Output the (x, y) coordinate of the center of the cell containing the given text.  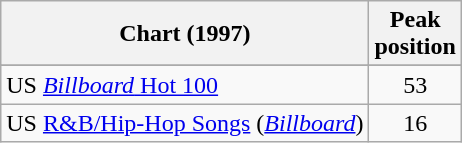
53 (415, 85)
US R&B/Hip-Hop Songs (Billboard) (185, 123)
Chart (1997) (185, 34)
16 (415, 123)
Peakposition (415, 34)
US Billboard Hot 100 (185, 85)
